Return [X, Y] of the center of cell containing provided text 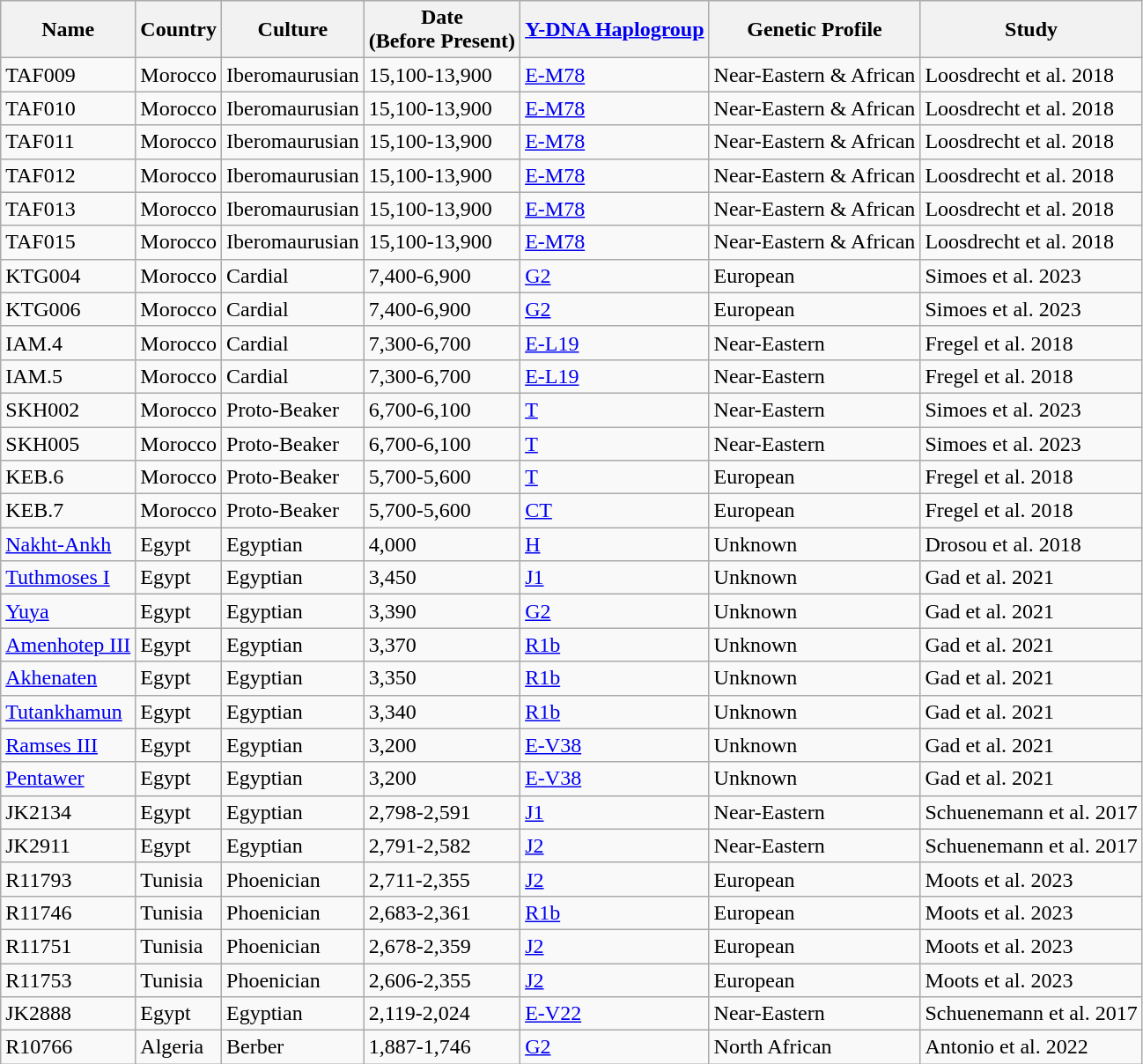
SKH005 [69, 443]
IAM.5 [69, 376]
JK2911 [69, 846]
Ramses III [69, 745]
KEB.6 [69, 477]
Drosou et al. 2018 [1031, 544]
1,887-1,746 [442, 1047]
2,606-2,355 [442, 980]
Tuthmoses I [69, 578]
R11753 [69, 980]
3,340 [442, 712]
3,350 [442, 678]
North African [815, 1047]
TAF009 [69, 75]
3,390 [442, 611]
TAF011 [69, 142]
R11793 [69, 879]
Y-DNA Haplogroup [615, 30]
Berber [293, 1047]
Tutankhamun [69, 712]
Yuya [69, 611]
4,000 [442, 544]
KEB.7 [69, 511]
Antonio et al. 2022 [1031, 1047]
Amenhotep III [69, 645]
Culture [293, 30]
IAM.4 [69, 343]
3,450 [442, 578]
R10766 [69, 1047]
JK2888 [69, 1014]
R11751 [69, 946]
Akhenaten [69, 678]
2,791-2,582 [442, 846]
TAF010 [69, 108]
2,798-2,591 [442, 812]
2,683-2,361 [442, 913]
Pentawer [69, 779]
TAF015 [69, 242]
Name [69, 30]
Genetic Profile [815, 30]
CT [615, 511]
2,711-2,355 [442, 879]
TAF012 [69, 175]
Date(Before Present) [442, 30]
Nakht-Ankh [69, 544]
Algeria [179, 1047]
2,678-2,359 [442, 946]
H [615, 544]
SKH002 [69, 410]
Study [1031, 30]
JK2134 [69, 812]
KTG006 [69, 309]
2,119-2,024 [442, 1014]
3,370 [442, 645]
KTG004 [69, 276]
R11746 [69, 913]
E-V22 [615, 1014]
Country [179, 30]
TAF013 [69, 209]
